Return [x, y] of the center of cell containing provided text 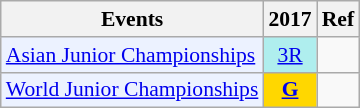
3R [290, 55]
2017 [290, 19]
G [290, 90]
Asian Junior Championships [132, 55]
Events [132, 19]
Ref [338, 19]
World Junior Championships [132, 90]
